Return [x, y] of the center of cell containing provided text 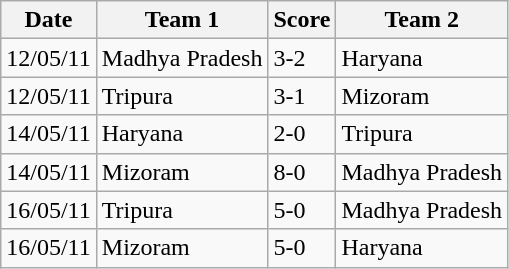
8-0 [302, 172]
Team 2 [422, 20]
Score [302, 20]
Date [49, 20]
2-0 [302, 134]
3-1 [302, 96]
3-2 [302, 58]
Team 1 [182, 20]
